Locate the cell with the specified text and output its [X, Y] center coordinate. 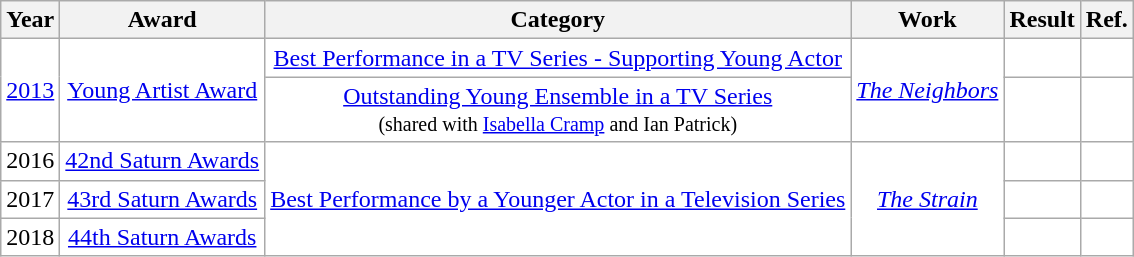
Result [1042, 20]
The Strain [928, 199]
Best Performance in a TV Series - Supporting Young Actor [558, 58]
43rd Saturn Awards [162, 199]
42nd Saturn Awards [162, 161]
2017 [30, 199]
44th Saturn Awards [162, 237]
Ref. [1106, 20]
2018 [30, 237]
Category [558, 20]
Young Artist Award [162, 90]
2013 [30, 90]
2016 [30, 161]
Year [30, 20]
Outstanding Young Ensemble in a TV Series(shared with Isabella Cramp and Ian Patrick) [558, 110]
The Neighbors [928, 90]
Best Performance by a Younger Actor in a Television Series [558, 199]
Work [928, 20]
Award [162, 20]
